Identify which cell holds the provided text, then report its (x, y) central coordinate. 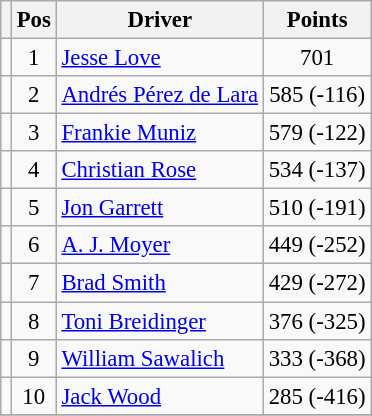
Driver (160, 20)
585 (-116) (316, 95)
5 (34, 208)
Pos (34, 20)
376 (-325) (316, 321)
William Sawalich (160, 358)
4 (34, 170)
Christian Rose (160, 170)
534 (-137) (316, 170)
Jon Garrett (160, 208)
Points (316, 20)
579 (-122) (316, 133)
701 (316, 58)
333 (-368) (316, 358)
Toni Breidinger (160, 321)
Jesse Love (160, 58)
Jack Wood (160, 396)
2 (34, 95)
9 (34, 358)
10 (34, 396)
Brad Smith (160, 283)
429 (-272) (316, 283)
449 (-252) (316, 245)
A. J. Moyer (160, 245)
6 (34, 245)
Andrés Pérez de Lara (160, 95)
285 (-416) (316, 396)
510 (-191) (316, 208)
7 (34, 283)
1 (34, 58)
8 (34, 321)
Frankie Muniz (160, 133)
3 (34, 133)
